Return the [X, Y] coordinate for the center point of the cell that contains the specified text.  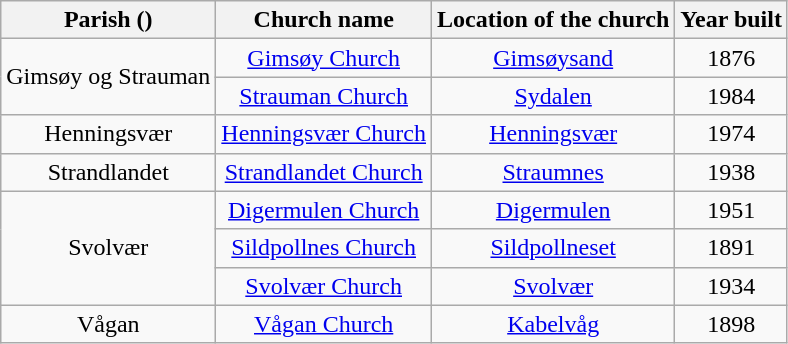
Sydalen [554, 96]
Digermulen Church [324, 210]
Vågan [108, 324]
Straumnes [554, 172]
1876 [732, 58]
Church name [324, 20]
Parish () [108, 20]
Strauman Church [324, 96]
Sildpollnes Church [324, 248]
Gimsøy Church [324, 58]
1984 [732, 96]
1934 [732, 286]
1974 [732, 134]
Henningsvær Church [324, 134]
Gimsøy og Strauman [108, 77]
Location of the church [554, 20]
Sildpollneset [554, 248]
Digermulen [554, 210]
1951 [732, 210]
Year built [732, 20]
1891 [732, 248]
Vågan Church [324, 324]
1938 [732, 172]
Svolvær Church [324, 286]
Kabelvåg [554, 324]
1898 [732, 324]
Strandlandet [108, 172]
Gimsøysand [554, 58]
Strandlandet Church [324, 172]
